For the text-containing cell, return its midpoint in (x, y) coordinate format. 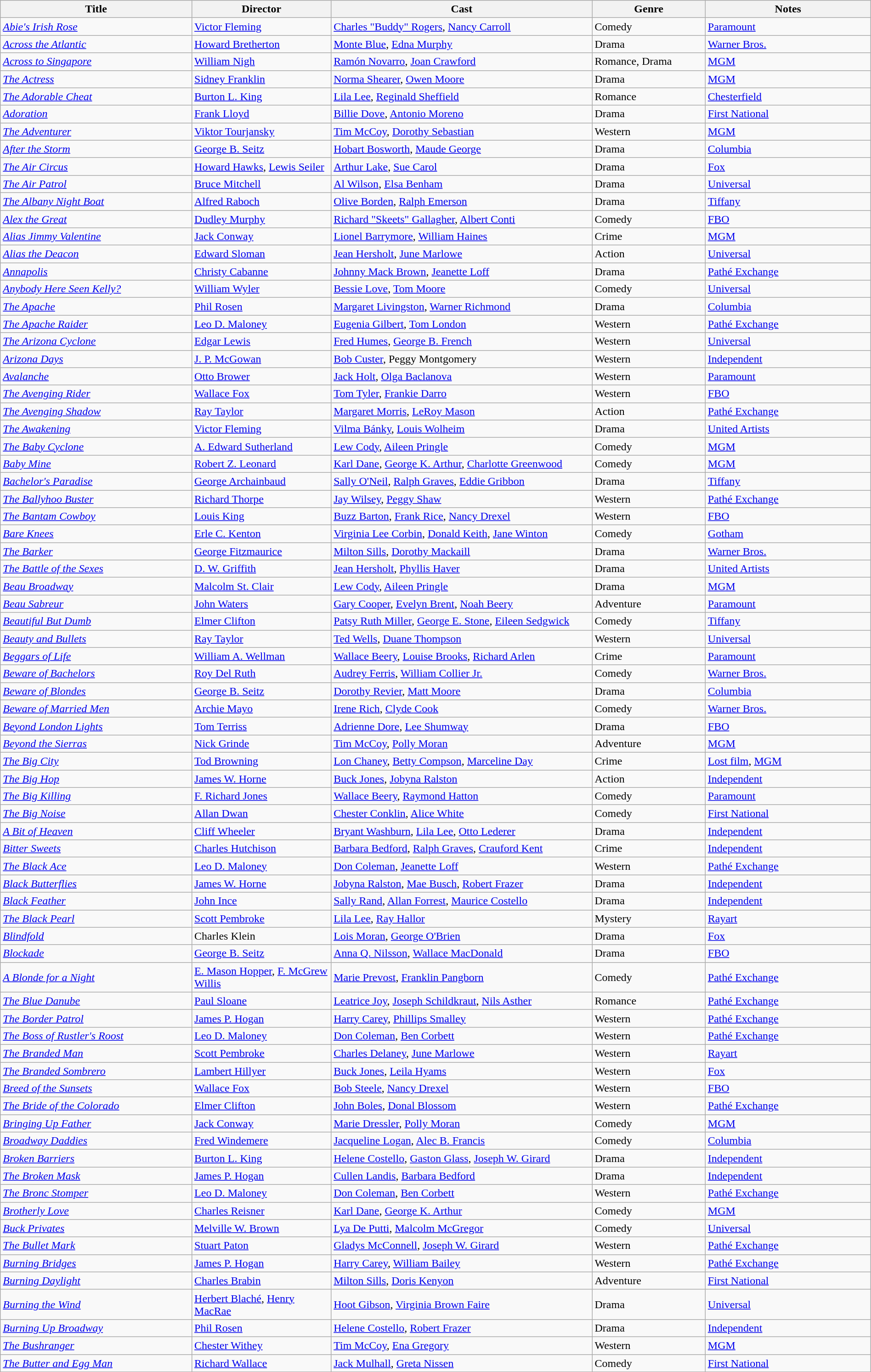
George Fitzmaurice (262, 551)
The Battle of the Sexes (96, 569)
Broadway Daddies (96, 1141)
John Boles, Donal Blossom (462, 1106)
The Branded Sombrero (96, 1071)
William A. Wellman (262, 656)
Gary Cooper, Evelyn Brent, Noah Beery (462, 604)
Sidney Franklin (262, 79)
Vilma Bánky, Louis Wolheim (462, 429)
Gotham (788, 534)
The Branded Man (96, 1053)
Marie Prevost, Franklin Pangborn (462, 977)
Chesterfield (788, 96)
The Actress (96, 79)
Lionel Barrymore, William Haines (462, 237)
Beautiful But Dumb (96, 621)
Tim McCoy, Polly Moran (462, 743)
Melville W. Brown (262, 1228)
A Bit of Heaven (96, 831)
Barbara Bedford, Ralph Graves, Crauford Kent (462, 849)
Lila Lee, Reginald Sheffield (462, 96)
Hoot Gibson, Virginia Brown Faire (462, 1304)
Buck Jones, Jobyna Ralston (462, 779)
Al Wilson, Elsa Benham (462, 184)
Genre (649, 9)
Viktor Tourjansky (262, 131)
John Ince (262, 901)
Ted Wells, Duane Thompson (462, 639)
Mystery (649, 918)
Harry Carey, Phillips Smalley (462, 1018)
Burning Daylight (96, 1281)
Broken Barriers (96, 1158)
F. Richard Jones (262, 796)
The Big City (96, 761)
The Boss of Rustler's Roost (96, 1036)
Lost film, MGM (788, 761)
Burning Up Broadway (96, 1328)
Norma Shearer, Owen Moore (462, 79)
Chester Conklin, Alice White (462, 814)
The Avenging Rider (96, 394)
Frank Lloyd (262, 114)
Black Butterflies (96, 884)
Dorothy Revier, Matt Moore (462, 691)
Lila Lee, Ray Hallor (462, 918)
Nick Grinde (262, 743)
Alfred Raboch (262, 201)
Lois Moran, George O'Brien (462, 936)
The Apache Raider (96, 324)
The Black Ace (96, 866)
Leatrice Joy, Joseph Schildkraut, Nils Asther (462, 1001)
Across to Singapore (96, 62)
E. Mason Hopper, F. McGrew Willis (262, 977)
Edward Sloman (262, 254)
Beau Sabreur (96, 604)
Monte Blue, Edna Murphy (462, 44)
D. W. Griffith (262, 569)
After the Storm (96, 149)
The Adorable Cheat (96, 96)
Jack Mulhall, Greta Nissen (462, 1363)
Don Coleman, Jeanette Loff (462, 866)
Marie Dressler, Polly Moran (462, 1123)
Archie Mayo (262, 709)
Richard Wallace (262, 1363)
Cullen Landis, Barbara Bedford (462, 1176)
Cast (462, 9)
Charles Hutchison (262, 849)
Brotherly Love (96, 1211)
Wallace Beery, Louise Brooks, Richard Arlen (462, 656)
J. P. McGowan (262, 359)
Lya De Putti, Malcolm McGregor (462, 1228)
Anybody Here Seen Kelly? (96, 289)
The Albany Night Boat (96, 201)
Karl Dane, George K. Arthur, Charlotte Greenwood (462, 464)
Christy Cabanne (262, 272)
Richard "Skeets" Gallagher, Albert Conti (462, 219)
Alias the Deacon (96, 254)
Eugenia Gilbert, Tom London (462, 324)
Tom Tyler, Frankie Darro (462, 394)
Beggars of Life (96, 656)
Bitter Sweets (96, 849)
Herbert Blaché, Henry MacRae (262, 1304)
Charles Reisner (262, 1211)
Annapolis (96, 272)
Otto Brower (262, 376)
Billie Dove, Antonio Moreno (462, 114)
Paul Sloane (262, 1001)
The Apache (96, 306)
The Arizona Cyclone (96, 341)
Buck Jones, Leila Hyams (462, 1071)
The Black Pearl (96, 918)
Beyond the Sierras (96, 743)
The Baby Cyclone (96, 446)
Milton Sills, Dorothy Mackaill (462, 551)
Tim McCoy, Ena Gregory (462, 1345)
Bessie Love, Tom Moore (462, 289)
Hobart Bosworth, Maude George (462, 149)
Tom Terriss (262, 726)
The Bantam Cowboy (96, 516)
The Big Noise (96, 814)
Beauty and Bullets (96, 639)
Margaret Morris, LeRoy Mason (462, 411)
Sally O'Neil, Ralph Graves, Eddie Gribbon (462, 481)
Sally Rand, Allan Forrest, Maurice Costello (462, 901)
The Bronc Stomper (96, 1193)
Gladys McConnell, Joseph W. Girard (462, 1246)
Olive Borden, Ralph Emerson (462, 201)
Burning Bridges (96, 1263)
Charles Brabin (262, 1281)
Bare Knees (96, 534)
Howard Bretherton (262, 44)
Virginia Lee Corbin, Donald Keith, Jane Winton (462, 534)
Avalanche (96, 376)
The Bushranger (96, 1345)
Helene Costello, Gaston Glass, Joseph W. Girard (462, 1158)
Robert Z. Leonard (262, 464)
Arizona Days (96, 359)
John Waters (262, 604)
Director (262, 9)
Tim McCoy, Dorothy Sebastian (462, 131)
The Ballyhoo Buster (96, 499)
Romance, Drama (649, 62)
Black Feather (96, 901)
Bruce Mitchell (262, 184)
Fred Humes, George B. French (462, 341)
Irene Rich, Clyde Cook (462, 709)
The Broken Mask (96, 1176)
Jacqueline Logan, Alec B. Francis (462, 1141)
Stuart Paton (262, 1246)
Jay Wilsey, Peggy Shaw (462, 499)
Cliff Wheeler (262, 831)
Alex the Great (96, 219)
Burning the Wind (96, 1304)
The Blue Danube (96, 1001)
Across the Atlantic (96, 44)
Margaret Livingston, Warner Richmond (462, 306)
Adoration (96, 114)
Blockade (96, 953)
Helene Costello, Robert Frazer (462, 1328)
Jobyna Ralston, Mae Busch, Robert Frazer (462, 884)
The Bride of the Colorado (96, 1106)
Adrienne Dore, Lee Shumway (462, 726)
Karl Dane, George K. Arthur (462, 1211)
A Blonde for a Night (96, 977)
Beware of Blondes (96, 691)
The Border Patrol (96, 1018)
A. Edward Sutherland (262, 446)
Tod Browning (262, 761)
Patsy Ruth Miller, George E. Stone, Eileen Sedgwick (462, 621)
Ramón Novarro, Joan Crawford (462, 62)
The Air Circus (96, 166)
Alias Jimmy Valentine (96, 237)
The Air Patrol (96, 184)
Harry Carey, William Bailey (462, 1263)
The Big Hop (96, 779)
Bob Custer, Peggy Montgomery (462, 359)
Richard Thorpe (262, 499)
The Barker (96, 551)
Beware of Bachelors (96, 674)
George Archainbaud (262, 481)
Charles Klein (262, 936)
Milton Sills, Doris Kenyon (462, 1281)
Johnny Mack Brown, Jeanette Loff (462, 272)
Dudley Murphy (262, 219)
Beware of Married Men (96, 709)
Bryant Washburn, Lila Lee, Otto Lederer (462, 831)
William Nigh (262, 62)
Arthur Lake, Sue Carol (462, 166)
Chester Withey (262, 1345)
Malcolm St. Clair (262, 586)
The Avenging Shadow (96, 411)
Beau Broadway (96, 586)
Audrey Ferris, William Collier Jr. (462, 674)
William Wyler (262, 289)
The Adventurer (96, 131)
Edgar Lewis (262, 341)
Jean Hersholt, June Marlowe (462, 254)
Bringing Up Father (96, 1123)
Buzz Barton, Frank Rice, Nancy Drexel (462, 516)
Fred Windemere (262, 1141)
Lambert Hillyer (262, 1071)
Breed of the Sunsets (96, 1089)
Jean Hersholt, Phyllis Haver (462, 569)
Lon Chaney, Betty Compson, Marceline Day (462, 761)
Baby Mine (96, 464)
Jack Holt, Olga Baclanova (462, 376)
Howard Hawks, Lewis Seiler (262, 166)
Blindfold (96, 936)
Allan Dwan (262, 814)
Beyond London Lights (96, 726)
Abie's Irish Rose (96, 27)
Title (96, 9)
The Butter and Egg Man (96, 1363)
Bob Steele, Nancy Drexel (462, 1089)
Roy Del Ruth (262, 674)
The Awakening (96, 429)
The Bullet Mark (96, 1246)
Wallace Beery, Raymond Hatton (462, 796)
The Big Killing (96, 796)
Notes (788, 9)
Charles "Buddy" Rogers, Nancy Carroll (462, 27)
Buck Privates (96, 1228)
Charles Delaney, June Marlowe (462, 1053)
Louis King (262, 516)
Erle C. Kenton (262, 534)
Anna Q. Nilsson, Wallace MacDonald (462, 953)
Bachelor's Paradise (96, 481)
